From the cell containing the given text, extract its center point as [X, Y] coordinate. 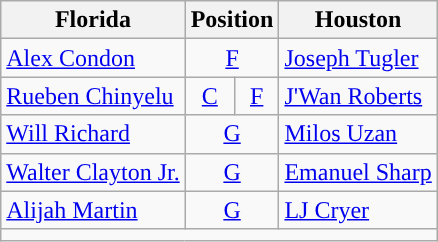
Alex Condon [93, 58]
J'Wan Roberts [358, 96]
Milos Uzan [358, 134]
Walter Clayton Jr. [93, 172]
Rueben Chinyelu [93, 96]
Joseph Tugler [358, 58]
Florida [93, 20]
Alijah Martin [93, 210]
Houston [358, 20]
C [210, 96]
Will Richard [93, 134]
LJ Cryer [358, 210]
Emanuel Sharp [358, 172]
Position [232, 20]
